Identify which cell holds the provided text, then report its [x, y] central coordinate. 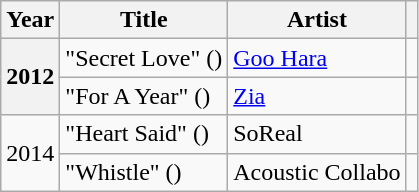
"Secret Love" () [144, 58]
Year [30, 20]
Title [144, 20]
2012 [30, 77]
"For A Year" () [144, 96]
SoReal [317, 134]
"Whistle" () [144, 172]
Acoustic Collabo [317, 172]
Artist [317, 20]
Zia [317, 96]
"Heart Said" () [144, 134]
Goo Hara [317, 58]
2014 [30, 153]
